Pinpoint the cell where the given text exists, returning its [x, y] midpoint coordinate. 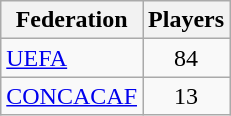
Players [186, 20]
84 [186, 58]
13 [186, 96]
CONCACAF [72, 96]
Federation [72, 20]
UEFA [72, 58]
